Identify which cell holds the provided text, then report its (x, y) central coordinate. 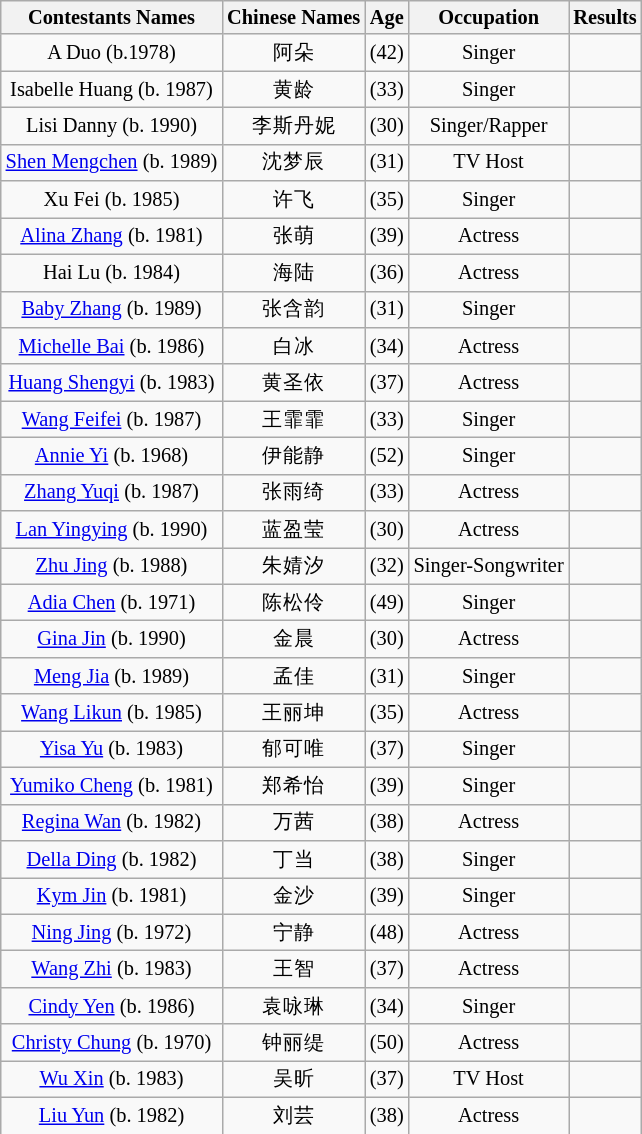
沈梦辰 (294, 162)
Alina Zhang (b. 1981) (112, 236)
Kym Jin (b. 1981) (112, 896)
Xu Fei (b. 1985) (112, 200)
金沙 (294, 896)
吴昕 (294, 1078)
陈松伶 (294, 602)
许飞 (294, 200)
王智 (294, 968)
Wang Zhi (b. 1983) (112, 968)
张萌 (294, 236)
Results (604, 17)
Wang Likun (b. 1985) (112, 712)
海陆 (294, 272)
白冰 (294, 346)
黄圣依 (294, 382)
丁当 (294, 858)
Liu Yun (b. 1982) (112, 1116)
Regina Wan (b. 1982) (112, 822)
宁静 (294, 932)
Wu Xin (b. 1983) (112, 1078)
(32) (387, 566)
Michelle Bai (b. 1986) (112, 346)
Chinese Names (294, 17)
张含韵 (294, 310)
Wang Feifei (b. 1987) (112, 420)
张雨绮 (294, 492)
蓝盈莹 (294, 530)
Shen Mengchen (b. 1989) (112, 162)
Lan Yingying (b. 1990) (112, 530)
Singer/Rapper (489, 126)
Age (387, 17)
Christy Chung (b. 1970) (112, 1042)
(42) (387, 52)
(36) (387, 272)
Della Ding (b. 1982) (112, 858)
郑希怡 (294, 786)
Singer-Songwriter (489, 566)
Annie Yi (b. 1968) (112, 456)
黄龄 (294, 90)
刘芸 (294, 1116)
Yisa Yu (b. 1983) (112, 748)
Huang Shengyi (b. 1983) (112, 382)
Zhang Yuqi (b. 1987) (112, 492)
Isabelle Huang (b. 1987) (112, 90)
Adia Chen (b. 1971) (112, 602)
(48) (387, 932)
Occupation (489, 17)
Cindy Yen (b. 1986) (112, 1006)
A Duo (b.1978) (112, 52)
钟丽缇 (294, 1042)
(50) (387, 1042)
Baby Zhang (b. 1989) (112, 310)
Yumiko Cheng (b. 1981) (112, 786)
孟佳 (294, 676)
李斯丹妮 (294, 126)
Meng Jia (b. 1989) (112, 676)
朱婧汐 (294, 566)
(49) (387, 602)
Lisi Danny (b. 1990) (112, 126)
万茜 (294, 822)
袁咏琳 (294, 1006)
王霏霏 (294, 420)
阿朵 (294, 52)
Contestants Names (112, 17)
Hai Lu (b. 1984) (112, 272)
伊能静 (294, 456)
王丽坤 (294, 712)
郁可唯 (294, 748)
(52) (387, 456)
Gina Jin (b. 1990) (112, 638)
Zhu Jing (b. 1988) (112, 566)
金晨 (294, 638)
Ning Jing (b. 1972) (112, 932)
